Scan for the cell matching the given text and deliver its [X, Y] coordinate at center. 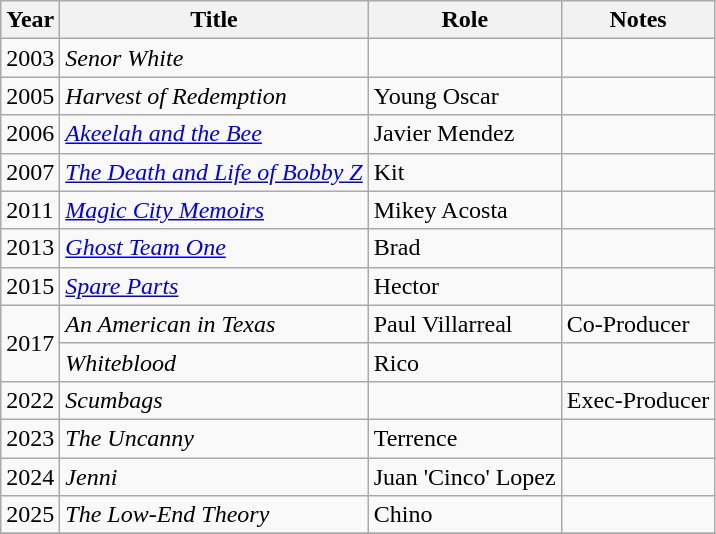
An American in Texas [214, 324]
The Death and Life of Bobby Z [214, 172]
Kit [464, 172]
Title [214, 20]
Young Oscar [464, 96]
2007 [30, 172]
Hector [464, 286]
Whiteblood [214, 362]
Jenni [214, 477]
Brad [464, 248]
2003 [30, 58]
2005 [30, 96]
Scumbags [214, 400]
Javier Mendez [464, 134]
Harvest of Redemption [214, 96]
Senor White [214, 58]
2011 [30, 210]
Co-Producer [638, 324]
2017 [30, 343]
Terrence [464, 438]
The Uncanny [214, 438]
Chino [464, 515]
Notes [638, 20]
Rico [464, 362]
Mikey Acosta [464, 210]
Role [464, 20]
2025 [30, 515]
Akeelah and the Bee [214, 134]
Juan 'Cinco' Lopez [464, 477]
Paul Villarreal [464, 324]
2023 [30, 438]
2015 [30, 286]
2022 [30, 400]
Magic City Memoirs [214, 210]
The Low-End Theory [214, 515]
Ghost Team One [214, 248]
Spare Parts [214, 286]
Exec-Producer [638, 400]
2013 [30, 248]
2024 [30, 477]
2006 [30, 134]
Year [30, 20]
